Determine the [X, Y] coordinate at the center of the cell enclosing the given text.  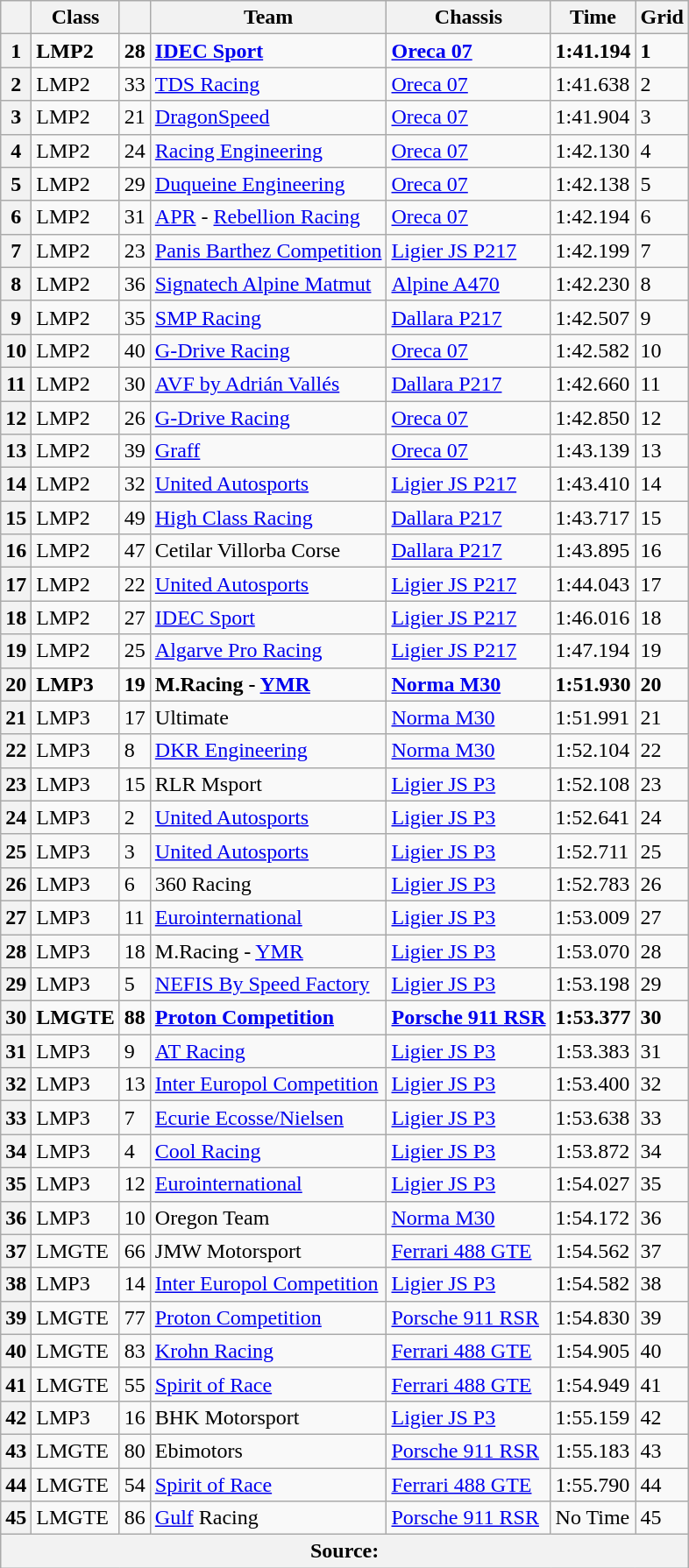
77 [135, 1317]
1:55.159 [593, 1417]
Chassis [468, 18]
49 [135, 518]
AVF by Adrián Vallés [268, 384]
1:53.383 [593, 1051]
Krohn Racing [268, 1351]
86 [135, 1518]
1:53.070 [593, 950]
Graff [268, 451]
83 [135, 1351]
BHK Motorsport [268, 1417]
54 [135, 1485]
1:42.138 [593, 184]
1:44.043 [593, 584]
No Time [593, 1518]
1:42.582 [593, 350]
80 [135, 1451]
Duqueine Engineering [268, 184]
1:42.194 [593, 217]
Grid [662, 18]
Ebimotors [268, 1451]
SMP Racing [268, 317]
1:51.991 [593, 717]
1:42.130 [593, 151]
1:42.507 [593, 317]
Alpine A470 [468, 284]
1:41.638 [593, 84]
1:53.198 [593, 985]
1:54.949 [593, 1384]
1:53.377 [593, 1018]
APR - Rebellion Racing [268, 217]
Ecurie Ecosse/Nielsen [268, 1118]
1:55.790 [593, 1485]
Oregon Team [268, 1218]
Algarve Pro Racing [268, 651]
1:47.194 [593, 651]
DKR Engineering [268, 751]
1:43.717 [593, 518]
Class [75, 18]
High Class Racing [268, 518]
1:43.410 [593, 484]
1:54.830 [593, 1317]
Cool Racing [268, 1151]
1:54.582 [593, 1284]
1:53.638 [593, 1118]
1:54.172 [593, 1218]
Cetilar Villorba Corse [268, 551]
1:53.400 [593, 1084]
1:54.027 [593, 1184]
88 [135, 1018]
1:52.711 [593, 851]
1:52.783 [593, 884]
1:54.905 [593, 1351]
Source: [345, 1551]
Time [593, 18]
AT Racing [268, 1051]
DragonSpeed [268, 117]
1:55.183 [593, 1451]
1:43.895 [593, 551]
1:52.108 [593, 784]
1:46.016 [593, 618]
1:53.872 [593, 1151]
1:42.230 [593, 284]
66 [135, 1251]
1:52.104 [593, 751]
JMW Motorsport [268, 1251]
360 Racing [268, 884]
1:53.009 [593, 917]
1:52.641 [593, 817]
47 [135, 551]
Team [268, 18]
TDS Racing [268, 84]
1:42.660 [593, 384]
1:42.850 [593, 418]
Signatech Alpine Matmut [268, 284]
1:41.904 [593, 117]
Ultimate [268, 717]
1:54.562 [593, 1251]
1:51.930 [593, 684]
1:43.139 [593, 451]
Racing Engineering [268, 151]
55 [135, 1384]
Panis Barthez Competition [268, 251]
1:41.194 [593, 51]
NEFIS By Speed Factory [268, 985]
1:42.199 [593, 251]
Gulf Racing [268, 1518]
RLR Msport [268, 784]
